Provide the (x, y) coordinate of the cell's center where the given text is located.  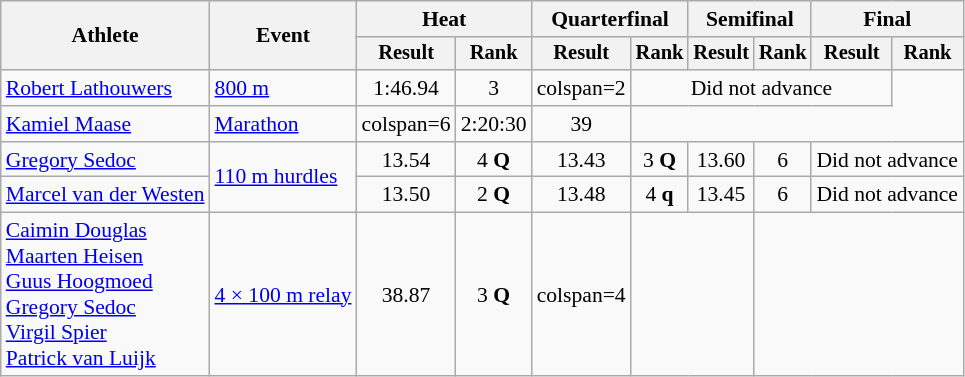
39 (582, 124)
Event (284, 36)
Heat (444, 19)
colspan=2 (582, 88)
Robert Lathouwers (106, 88)
Semifinal (750, 19)
1:46.94 (406, 88)
800 m (284, 88)
4 × 100 m relay (284, 294)
38.87 (406, 294)
13.48 (582, 195)
Kamiel Maase (106, 124)
Quarterfinal (610, 19)
110 m hurdles (284, 178)
colspan=6 (406, 124)
2 Q (494, 195)
13.54 (406, 160)
13.45 (721, 195)
13.43 (582, 160)
Marathon (284, 124)
Caimin DouglasMaarten HeisenGuus HoogmoedGregory SedocVirgil SpierPatrick van Luijk (106, 294)
2:20:30 (494, 124)
colspan=4 (582, 294)
Gregory Sedoc (106, 160)
3 (494, 88)
13.50 (406, 195)
4 Q (494, 160)
Final (887, 19)
4 q (660, 195)
Marcel van der Westen (106, 195)
Athlete (106, 36)
13.60 (721, 160)
